Detect which cell encompasses the target text, then output its (X, Y) center coordinate. 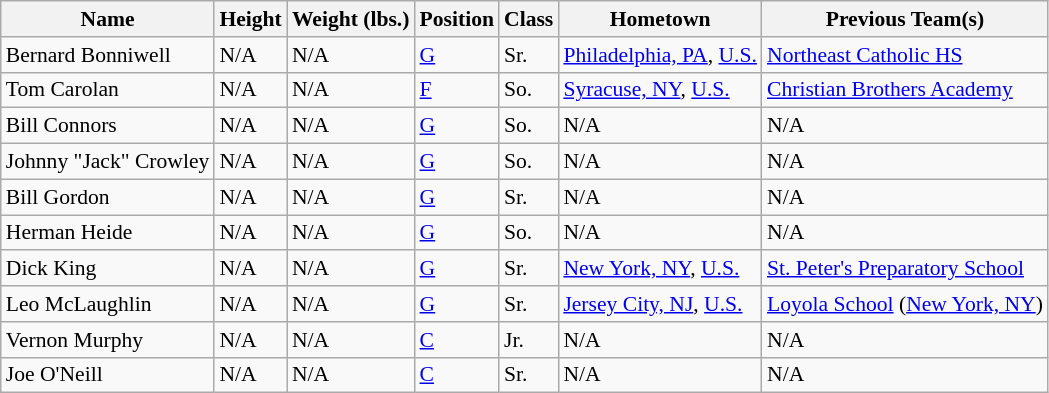
Christian Brothers Academy (905, 90)
Position (457, 19)
Northeast Catholic HS (905, 55)
St. Peter's Preparatory School (905, 269)
Loyola School (New York, NY) (905, 304)
Philadelphia, PA, U.S. (660, 55)
Joe O'Neill (108, 375)
Hometown (660, 19)
Weight (lbs.) (351, 19)
F (457, 90)
Leo McLaughlin (108, 304)
Jr. (528, 340)
Bill Gordon (108, 197)
New York, NY, U.S. (660, 269)
Tom Carolan (108, 90)
Jersey City, NJ, U.S. (660, 304)
Dick King (108, 269)
Syracuse, NY, U.S. (660, 90)
Bernard Bonniwell (108, 55)
Vernon Murphy (108, 340)
Previous Team(s) (905, 19)
Bill Connors (108, 126)
Class (528, 19)
Johnny "Jack" Crowley (108, 162)
Height (250, 19)
Herman Heide (108, 233)
Name (108, 19)
